Output the (X, Y) coordinate of the center of the cell containing the given text.  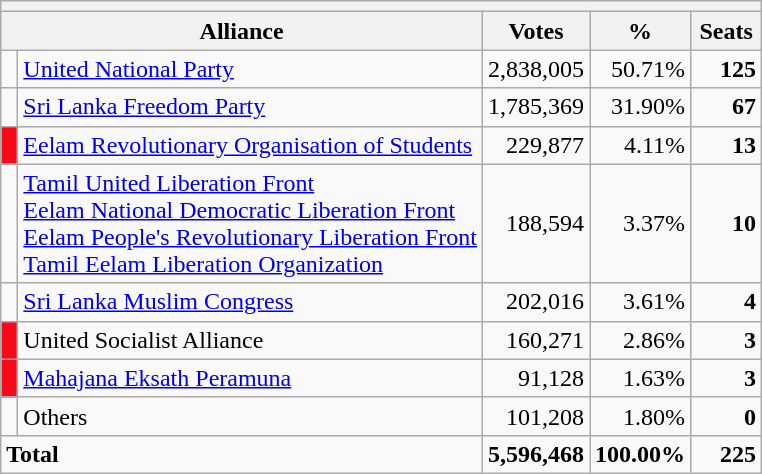
91,128 (536, 378)
1.63% (640, 378)
10 (726, 224)
1,785,369 (536, 107)
188,594 (536, 224)
Seats (726, 31)
United National Party (250, 69)
3.61% (640, 302)
1.80% (640, 416)
4 (726, 302)
% (640, 31)
67 (726, 107)
225 (726, 454)
202,016 (536, 302)
13 (726, 145)
Others (250, 416)
100.00% (640, 454)
Sri Lanka Freedom Party (250, 107)
101,208 (536, 416)
Eelam Revolutionary Organisation of Students (250, 145)
31.90% (640, 107)
2.86% (640, 340)
Alliance (242, 31)
125 (726, 69)
0 (726, 416)
5,596,468 (536, 454)
Sri Lanka Muslim Congress (250, 302)
2,838,005 (536, 69)
United Socialist Alliance (250, 340)
229,877 (536, 145)
4.11% (640, 145)
160,271 (536, 340)
Mahajana Eksath Peramuna (250, 378)
Total (242, 454)
Votes (536, 31)
3.37% (640, 224)
50.71% (640, 69)
